For the text-containing cell, return its midpoint in (x, y) coordinate format. 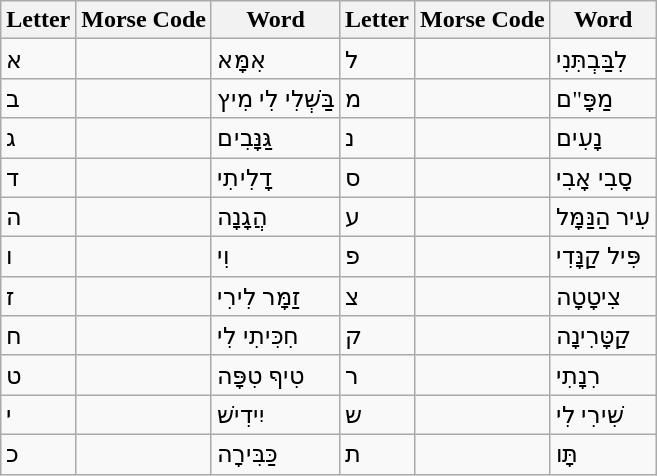
י (38, 415)
ת (378, 454)
הֲגָנָה (275, 217)
מ (378, 98)
אִמָּא (275, 59)
צ (378, 296)
ק (378, 336)
ס (378, 178)
פ (378, 257)
מַפָּ"ם (603, 98)
ע (378, 217)
ש (378, 415)
זַמָּר לִירִי (275, 296)
כַּבִּירָה (275, 454)
גַּנָּבִים (275, 138)
בַּשְּׁלִי לִי מִיץ (275, 98)
צִיטָטָה (603, 296)
ב (38, 98)
עִיר הַנַּמָּל (603, 217)
תָּו (603, 454)
סָבִי אָבִי (603, 178)
יִידִישׁ (275, 415)
דָלִיתִי (275, 178)
פִּיל קַנָּדִי (603, 257)
א (38, 59)
חִכִּיתִי לִי (275, 336)
כ (38, 454)
ד (38, 178)
ח (38, 336)
ג (38, 138)
טִיףּ טִפָּה (275, 375)
ט (38, 375)
ר (378, 375)
רִנָתִי (603, 375)
נ (378, 138)
ז (38, 296)
שִׁירִי לִי (603, 415)
קַטָּרִינָה (603, 336)
ו (38, 257)
וִי (275, 257)
ה (38, 217)
ל (378, 59)
לִבַּבְתִּנִי (603, 59)
נָעִים (603, 138)
